Pinpoint the cell where the given text exists, returning its [X, Y] midpoint coordinate. 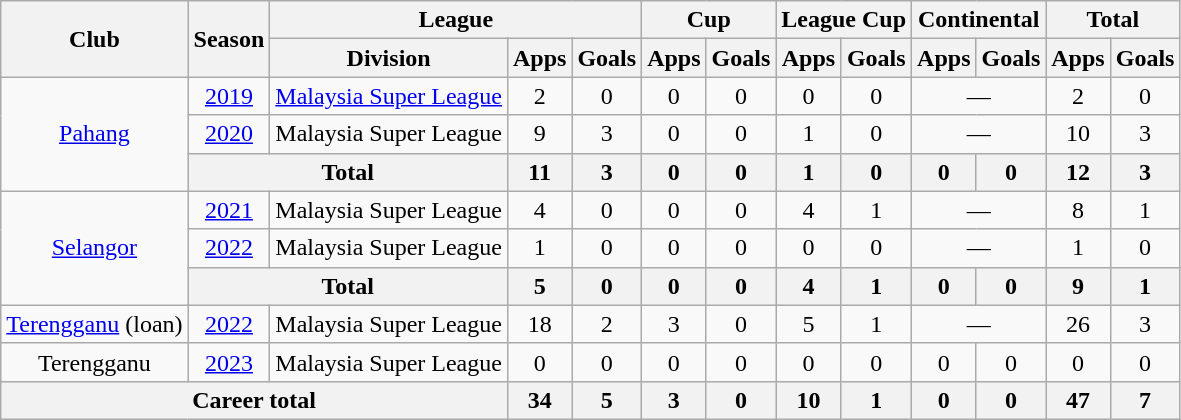
2023 [229, 362]
Cup [709, 20]
Career total [254, 400]
18 [539, 324]
8 [1078, 210]
2021 [229, 210]
League [456, 20]
47 [1078, 400]
12 [1078, 172]
Continental [979, 20]
Club [94, 39]
League Cup [844, 20]
34 [539, 400]
Terengganu (loan) [94, 324]
11 [539, 172]
2019 [229, 96]
Terengganu [94, 362]
Selangor [94, 248]
Division [389, 58]
26 [1078, 324]
7 [1145, 400]
Pahang [94, 134]
2020 [229, 134]
Season [229, 39]
